Scan for the cell matching the given text and deliver its [x, y] coordinate at center. 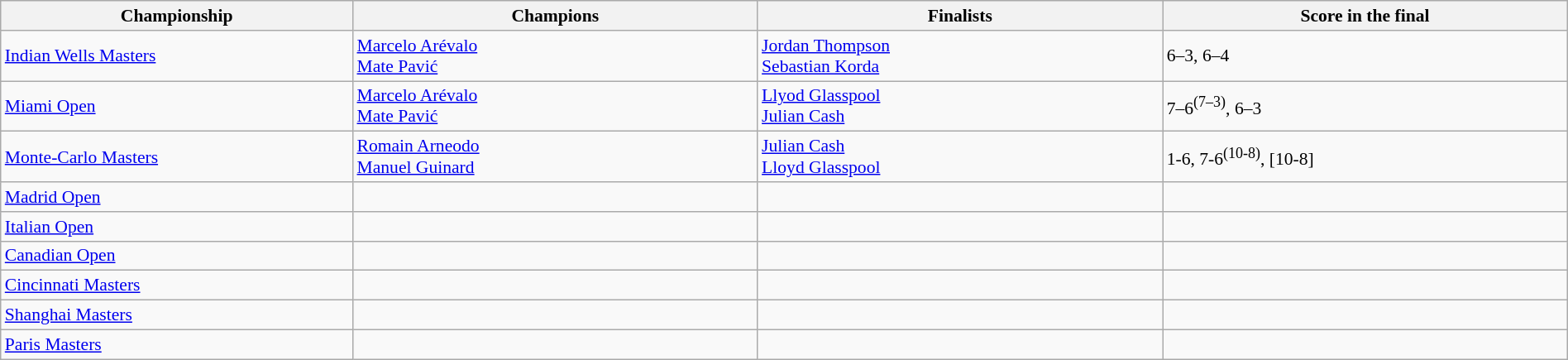
Miami Open [177, 106]
7–6(7–3), 6–3 [1365, 106]
Indian Wells Masters [177, 56]
Monte-Carlo Masters [177, 157]
6–3, 6–4 [1365, 56]
Shanghai Masters [177, 315]
Italian Open [177, 227]
Score in the final [1365, 16]
Llyod Glasspool Julian Cash [960, 106]
Julian Cash Lloyd Glasspool [960, 157]
Paris Masters [177, 344]
Finalists [960, 16]
1-6, 7-6(10-8), [10-8] [1365, 157]
Championship [177, 16]
Champions [555, 16]
Jordan Thompson Sebastian Korda [960, 56]
Canadian Open [177, 256]
Romain Arneodo Manuel Guinard [555, 157]
Cincinnati Masters [177, 286]
Madrid Open [177, 197]
